Find where the given text appears and provide that cell's center as [x, y] coordinate. 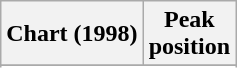
Peakposition [189, 34]
Chart (1998) [72, 34]
